Return [x, y] of the center of cell containing provided text 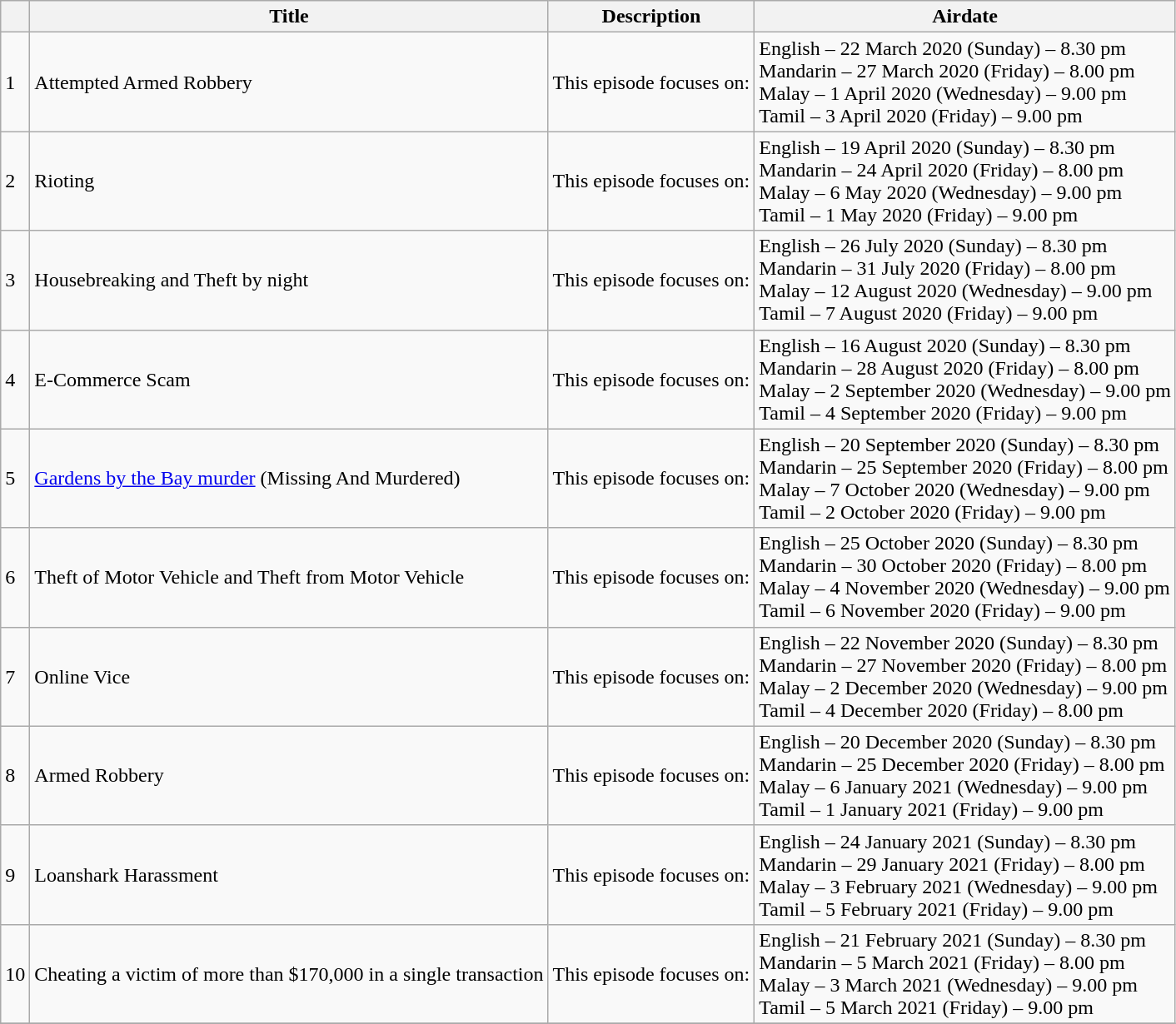
Description [651, 17]
1 [15, 82]
Attempted Armed Robbery [289, 82]
7 [15, 676]
10 [15, 974]
Gardens by the Bay murder (Missing And Murdered) [289, 478]
9 [15, 874]
4 [15, 380]
8 [15, 776]
3 [15, 280]
2 [15, 181]
Theft of Motor Vehicle and Theft from Motor Vehicle [289, 578]
Cheating a victim of more than $170,000 in a single transaction [289, 974]
Title [289, 17]
Armed Robbery [289, 776]
5 [15, 478]
Airdate [965, 17]
Rioting [289, 181]
Housebreaking and Theft by night [289, 280]
E-Commerce Scam [289, 380]
Loanshark Harassment [289, 874]
6 [15, 578]
Online Vice [289, 676]
